Find where the given text appears and provide that cell's center as [x, y] coordinate. 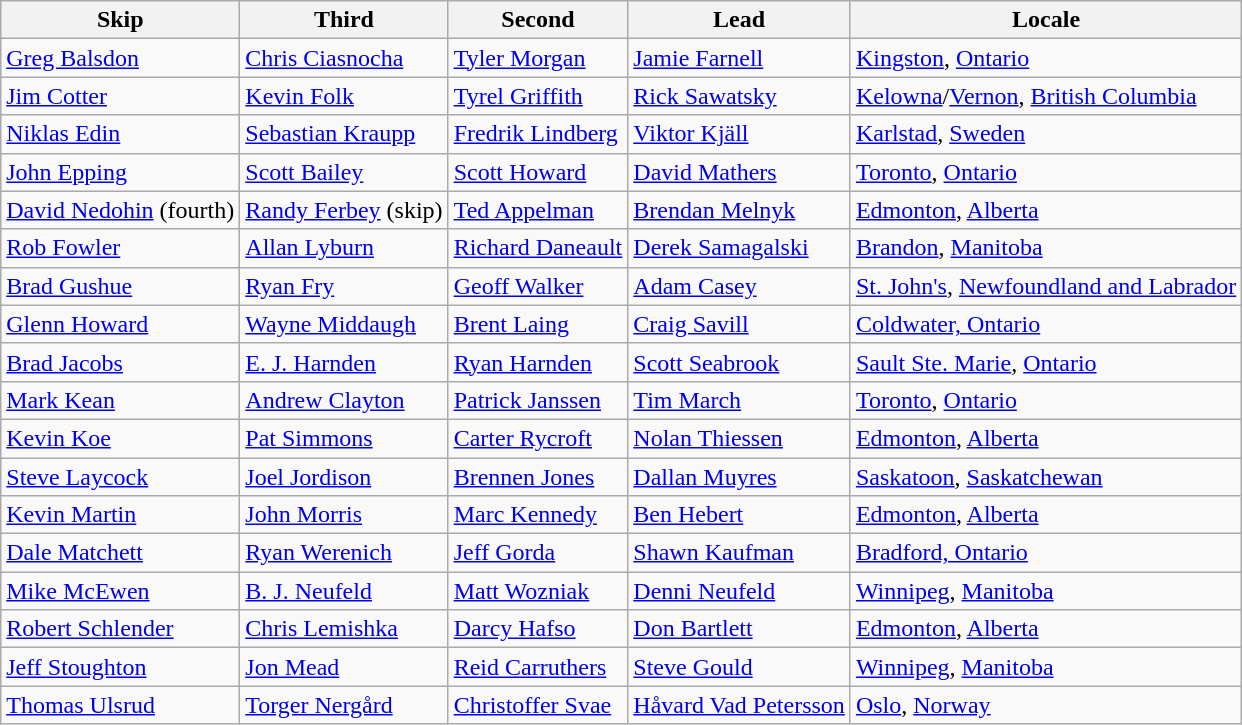
Viktor Kjäll [740, 134]
Locale [1046, 20]
Greg Balsdon [120, 58]
Glenn Howard [120, 324]
Jeff Gorda [538, 553]
Kevin Martin [120, 515]
Matt Wozniak [538, 591]
Jeff Stoughton [120, 667]
Håvard Vad Petersson [740, 705]
Patrick Janssen [538, 400]
Scott Bailey [344, 172]
Geoff Walker [538, 286]
Ryan Werenich [344, 553]
Ryan Harnden [538, 362]
Wayne Middaugh [344, 324]
Torger Nergård [344, 705]
Steve Gould [740, 667]
Pat Simmons [344, 438]
Dale Matchett [120, 553]
John Epping [120, 172]
Fredrik Lindberg [538, 134]
Kelowna/Vernon, British Columbia [1046, 96]
Tim March [740, 400]
Chris Lemishka [344, 629]
Christoffer Svae [538, 705]
Darcy Hafso [538, 629]
Sebastian Kraupp [344, 134]
Ryan Fry [344, 286]
Rick Sawatsky [740, 96]
Don Bartlett [740, 629]
Dallan Muyres [740, 477]
Niklas Edin [120, 134]
Thomas Ulsrud [120, 705]
Adam Casey [740, 286]
Brad Jacobs [120, 362]
Rob Fowler [120, 248]
Shawn Kaufman [740, 553]
Chris Ciasnocha [344, 58]
Jamie Farnell [740, 58]
Brad Gushue [120, 286]
Oslo, Norway [1046, 705]
Reid Carruthers [538, 667]
Brennen Jones [538, 477]
Derek Samagalski [740, 248]
Scott Howard [538, 172]
Randy Ferbey (skip) [344, 210]
Joel Jordison [344, 477]
Third [344, 20]
Sault Ste. Marie, Ontario [1046, 362]
Coldwater, Ontario [1046, 324]
Carter Rycroft [538, 438]
Tyler Morgan [538, 58]
Skip [120, 20]
John Morris [344, 515]
E. J. Harnden [344, 362]
Steve Laycock [120, 477]
Second [538, 20]
Brent Laing [538, 324]
David Nedohin (fourth) [120, 210]
Craig Savill [740, 324]
Robert Schlender [120, 629]
Richard Daneault [538, 248]
Ted Appelman [538, 210]
Marc Kennedy [538, 515]
Kevin Folk [344, 96]
David Mathers [740, 172]
Saskatoon, Saskatchewan [1046, 477]
Karlstad, Sweden [1046, 134]
Denni Neufeld [740, 591]
Ben Hebert [740, 515]
Mark Kean [120, 400]
Andrew Clayton [344, 400]
Tyrel Griffith [538, 96]
Bradford, Ontario [1046, 553]
Scott Seabrook [740, 362]
Allan Lyburn [344, 248]
Brandon, Manitoba [1046, 248]
Kingston, Ontario [1046, 58]
B. J. Neufeld [344, 591]
Nolan Thiessen [740, 438]
Mike McEwen [120, 591]
Brendan Melnyk [740, 210]
Jim Cotter [120, 96]
St. John's, Newfoundland and Labrador [1046, 286]
Lead [740, 20]
Jon Mead [344, 667]
Kevin Koe [120, 438]
